Identify which cell holds the provided text, then report its (x, y) central coordinate. 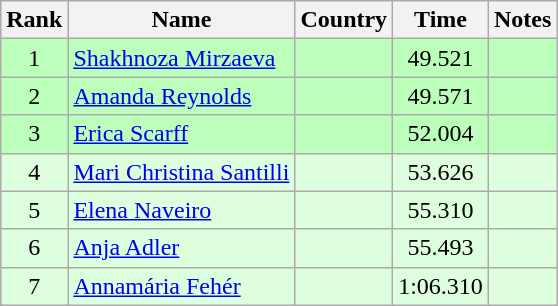
Amanda Reynolds (182, 96)
3 (34, 134)
6 (34, 248)
55.493 (441, 248)
Name (182, 20)
49.571 (441, 96)
49.521 (441, 58)
2 (34, 96)
4 (34, 172)
1:06.310 (441, 286)
5 (34, 210)
Elena Naveiro (182, 210)
Time (441, 20)
53.626 (441, 172)
55.310 (441, 210)
52.004 (441, 134)
Mari Christina Santilli (182, 172)
7 (34, 286)
Anja Adler (182, 248)
Rank (34, 20)
Erica Scarff (182, 134)
Notes (522, 20)
Country (344, 20)
Shakhnoza Mirzaeva (182, 58)
Annamária Fehér (182, 286)
1 (34, 58)
